For the text-containing cell, return its midpoint in [X, Y] coordinate format. 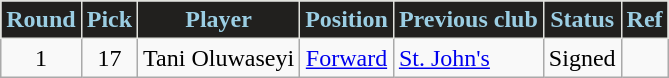
St. John's [468, 58]
Pick [109, 20]
Player [219, 20]
Tani Oluwaseyi [219, 58]
Ref [644, 20]
Previous club [468, 20]
Status [582, 20]
17 [109, 58]
Round [41, 20]
1 [41, 58]
Forward [347, 58]
Position [347, 20]
Signed [582, 58]
